Pinpoint the cell where the given text exists, returning its [X, Y] midpoint coordinate. 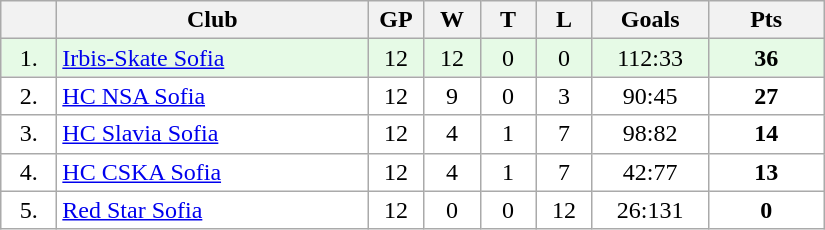
GP [396, 20]
Club [212, 20]
2. [29, 96]
14 [766, 134]
42:77 [650, 172]
L [564, 20]
5. [29, 210]
90:45 [650, 96]
26:131 [650, 210]
Goals [650, 20]
HC Slavia Sofia [212, 134]
HC CSKA Sofia [212, 172]
112:33 [650, 58]
3. [29, 134]
1. [29, 58]
4. [29, 172]
36 [766, 58]
HC NSA Sofia [212, 96]
9 [452, 96]
13 [766, 172]
3 [564, 96]
W [452, 20]
98:82 [650, 134]
27 [766, 96]
T [508, 20]
Pts [766, 20]
Red Star Sofia [212, 210]
Irbis-Skate Sofia [212, 58]
